Scan for the cell matching the given text and deliver its (X, Y) coordinate at center. 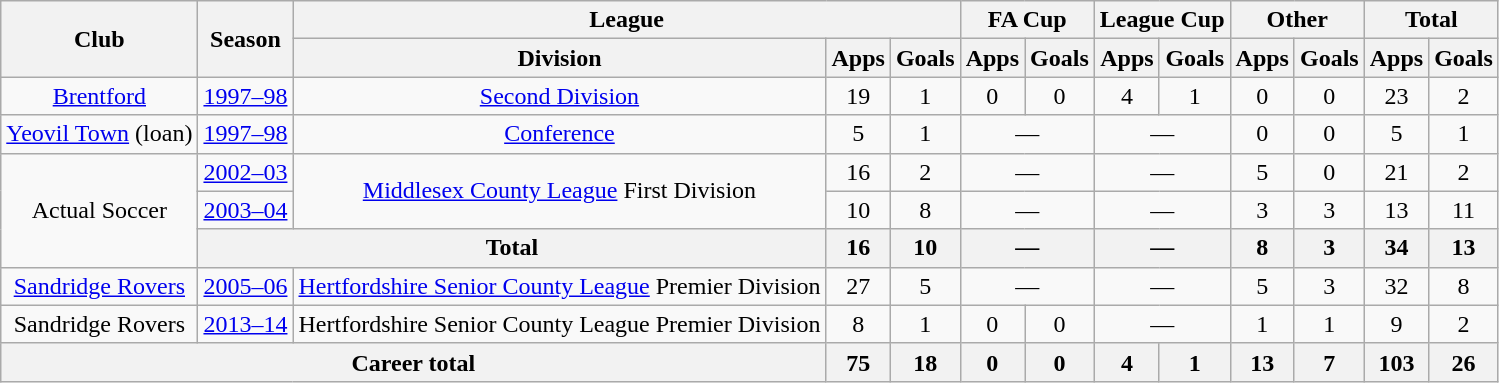
27 (858, 286)
League (626, 20)
23 (1396, 96)
Conference (560, 134)
Club (100, 39)
9 (1396, 324)
103 (1396, 362)
Actual Soccer (100, 210)
2002–03 (246, 172)
11 (1464, 210)
Season (246, 39)
Career total (414, 362)
19 (858, 96)
Middlesex County League First Division (560, 191)
2013–14 (246, 324)
32 (1396, 286)
2003–04 (246, 210)
34 (1396, 248)
Yeovil Town (loan) (100, 134)
Division (560, 58)
7 (1329, 362)
Second Division (560, 96)
18 (925, 362)
Other (1297, 20)
FA Cup (1027, 20)
League Cup (1162, 20)
2005–06 (246, 286)
75 (858, 362)
Brentford (100, 96)
26 (1464, 362)
21 (1396, 172)
